Identify which cell holds the provided text, then report its [x, y] central coordinate. 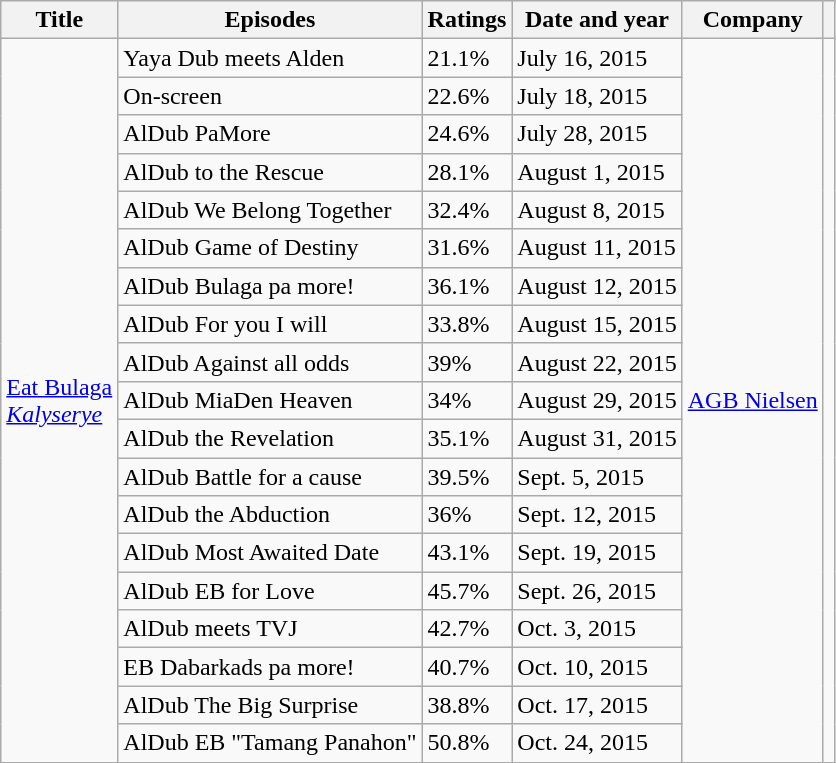
AlDub PaMore [270, 134]
33.8% [467, 324]
On-screen [270, 96]
Ratings [467, 20]
43.1% [467, 553]
31.6% [467, 248]
Title [60, 20]
Company [752, 20]
Oct. 3, 2015 [597, 629]
39% [467, 362]
August 11, 2015 [597, 248]
AlDub EB "Tamang Panahon" [270, 743]
AlDub EB for Love [270, 591]
July 18, 2015 [597, 96]
38.8% [467, 705]
AlDub Against all odds [270, 362]
Sept. 26, 2015 [597, 591]
22.6% [467, 96]
AlDub Game of Destiny [270, 248]
21.1% [467, 58]
AlDub the Revelation [270, 438]
AlDub to the Rescue [270, 172]
August 29, 2015 [597, 400]
28.1% [467, 172]
AlDub The Big Surprise [270, 705]
AlDub We Belong Together [270, 210]
Oct. 17, 2015 [597, 705]
AGB Nielsen [752, 400]
40.7% [467, 667]
July 28, 2015 [597, 134]
50.8% [467, 743]
Date and year [597, 20]
24.6% [467, 134]
AlDub Most Awaited Date [270, 553]
Sept. 5, 2015 [597, 477]
AlDub For you I will [270, 324]
35.1% [467, 438]
42.7% [467, 629]
Oct. 10, 2015 [597, 667]
AlDub the Abduction [270, 515]
Sept. 12, 2015 [597, 515]
August 22, 2015 [597, 362]
August 8, 2015 [597, 210]
36% [467, 515]
August 31, 2015 [597, 438]
Eat BulagaKalyserye [60, 400]
36.1% [467, 286]
Sept. 19, 2015 [597, 553]
34% [467, 400]
39.5% [467, 477]
Yaya Dub meets Alden [270, 58]
August 15, 2015 [597, 324]
45.7% [467, 591]
August 1, 2015 [597, 172]
August 12, 2015 [597, 286]
AlDub meets TVJ [270, 629]
Episodes [270, 20]
Oct. 24, 2015 [597, 743]
EB Dabarkads pa more! [270, 667]
32.4% [467, 210]
AlDub Battle for a cause [270, 477]
July 16, 2015 [597, 58]
AlDub MiaDen Heaven [270, 400]
AlDub Bulaga pa more! [270, 286]
